Identify which cell holds the provided text, then report its [X, Y] central coordinate. 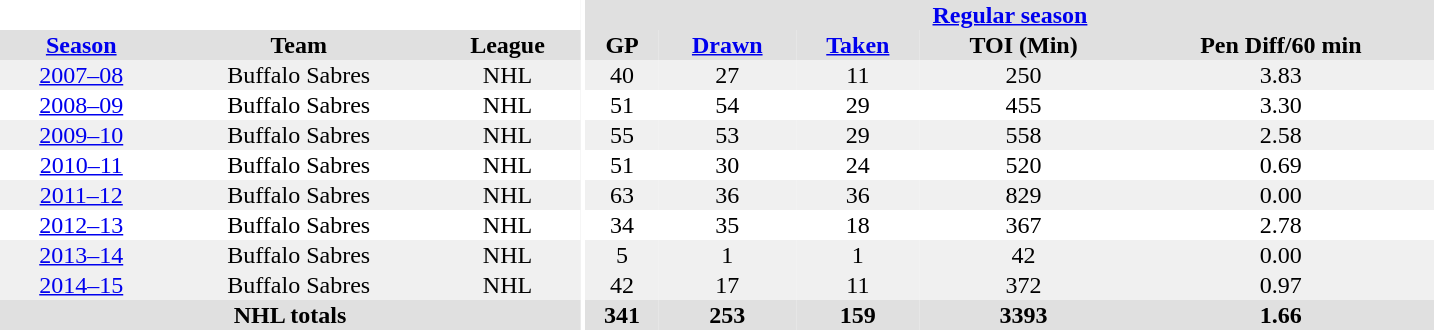
0.69 [1280, 165]
3.83 [1280, 75]
17 [727, 285]
55 [622, 135]
520 [1024, 165]
3.30 [1280, 105]
372 [1024, 285]
5 [622, 255]
24 [858, 165]
2.78 [1280, 225]
2013–14 [81, 255]
34 [622, 225]
NHL totals [290, 315]
TOI (Min) [1024, 45]
1.66 [1280, 315]
3393 [1024, 315]
Regular season [1010, 15]
Taken [858, 45]
829 [1024, 195]
League [508, 45]
558 [1024, 135]
2007–08 [81, 75]
30 [727, 165]
63 [622, 195]
2014–15 [81, 285]
Season [81, 45]
2008–09 [81, 105]
53 [727, 135]
253 [727, 315]
2012–13 [81, 225]
2009–10 [81, 135]
2011–12 [81, 195]
27 [727, 75]
54 [727, 105]
18 [858, 225]
0.97 [1280, 285]
2010–11 [81, 165]
455 [1024, 105]
159 [858, 315]
35 [727, 225]
Pen Diff/60 min [1280, 45]
250 [1024, 75]
2.58 [1280, 135]
40 [622, 75]
Team [298, 45]
341 [622, 315]
GP [622, 45]
367 [1024, 225]
Drawn [727, 45]
